Output the [x, y] coordinate of the center of the cell containing the given text.  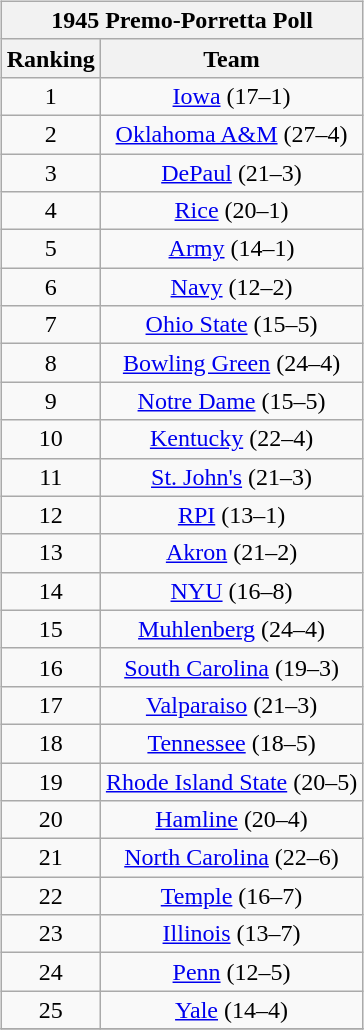
Temple (16–7) [231, 896]
North Carolina (22–6) [231, 858]
10 [50, 439]
5 [50, 249]
Army (14–1) [231, 249]
Muhlenberg (24–4) [231, 629]
22 [50, 896]
Hamline (20–4) [231, 820]
8 [50, 363]
Akron (21–2) [231, 553]
18 [50, 743]
13 [50, 553]
6 [50, 287]
15 [50, 629]
DePaul (21–3) [231, 173]
Team [231, 58]
RPI (13–1) [231, 515]
12 [50, 515]
11 [50, 477]
Notre Dame (15–5) [231, 401]
25 [50, 1010]
14 [50, 591]
Ohio State (15–5) [231, 325]
Penn (12–5) [231, 972]
Oklahoma A&M (27–4) [231, 134]
Rhode Island State (20–5) [231, 781]
South Carolina (19–3) [231, 667]
Illinois (13–7) [231, 934]
20 [50, 820]
Bowling Green (24–4) [231, 363]
21 [50, 858]
Yale (14–4) [231, 1010]
16 [50, 667]
19 [50, 781]
1 [50, 96]
23 [50, 934]
17 [50, 705]
Rice (20–1) [231, 211]
4 [50, 211]
Iowa (17–1) [231, 96]
NYU (16–8) [231, 591]
7 [50, 325]
24 [50, 972]
1945 Premo-Porretta Poll [182, 20]
9 [50, 401]
St. John's (21–3) [231, 477]
Navy (12–2) [231, 287]
Kentucky (22–4) [231, 439]
Tennessee (18–5) [231, 743]
Valparaiso (21–3) [231, 705]
3 [50, 173]
Ranking [50, 58]
2 [50, 134]
